Find where the given text appears and provide that cell's center as (X, Y) coordinate. 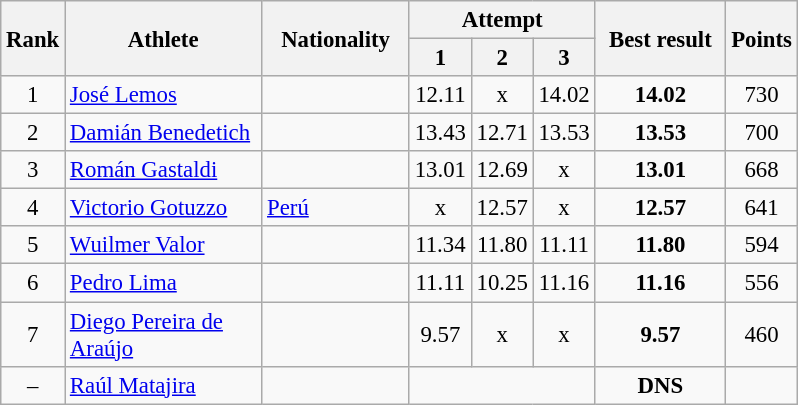
10.25 (502, 283)
Athlete (164, 38)
Diego Pereira de Araújo (164, 334)
668 (762, 170)
– (33, 385)
Best result (660, 38)
556 (762, 283)
13.43 (440, 133)
594 (762, 245)
5 (33, 245)
11.34 (440, 245)
José Lemos (164, 95)
730 (762, 95)
Wuilmer Valor (164, 245)
Perú (336, 208)
Román Gastaldi (164, 170)
641 (762, 208)
Rank (33, 38)
Points (762, 38)
12.69 (502, 170)
Damián Benedetich (164, 133)
4 (33, 208)
Nationality (336, 38)
460 (762, 334)
Attempt (502, 20)
7 (33, 334)
12.11 (440, 95)
12.71 (502, 133)
Pedro Lima (164, 283)
700 (762, 133)
DNS (660, 385)
Raúl Matajira (164, 385)
6 (33, 283)
Victorio Gotuzzo (164, 208)
